Return the (X, Y) coordinate for the center point of the cell that contains the specified text.  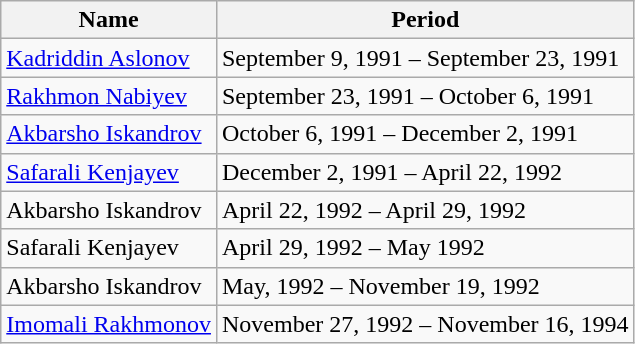
Period (425, 20)
September 23, 1991 – October 6, 1991 (425, 96)
September 9, 1991 – September 23, 1991 (425, 58)
December 2, 1991 – April 22, 1992 (425, 172)
Kadriddin Aslonov (109, 58)
April 22, 1992 – April 29, 1992 (425, 210)
November 27, 1992 – November 16, 1994 (425, 324)
Imomali Rakhmonov (109, 324)
April 29, 1992 – May 1992 (425, 248)
May, 1992 – November 19, 1992 (425, 286)
Name (109, 20)
Rakhmon Nabiyev (109, 96)
October 6, 1991 – December 2, 1991 (425, 134)
